Return the (X, Y) coordinate for the center point of the cell that contains the specified text.  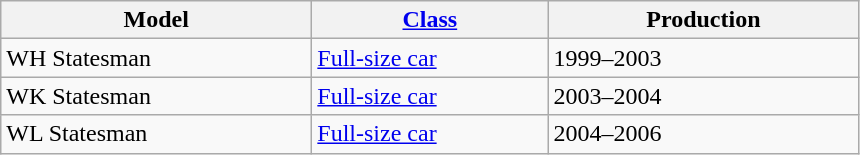
Class (430, 20)
Model (156, 20)
WK Statesman (156, 96)
2003–2004 (704, 96)
WH Statesman (156, 58)
2004–2006 (704, 134)
Production (704, 20)
WL Statesman (156, 134)
1999–2003 (704, 58)
